Scan for the cell matching the given text and deliver its (X, Y) coordinate at center. 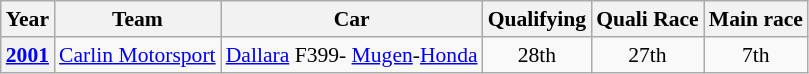
Year (28, 19)
7th (756, 55)
27th (648, 55)
Team (138, 19)
Dallara F399- Mugen-Honda (352, 55)
Quali Race (648, 19)
28th (537, 55)
Qualifying (537, 19)
2001 (28, 55)
Carlin Motorsport (138, 55)
Car (352, 19)
Main race (756, 19)
